From the cell containing the given text, extract its center point as (X, Y) coordinate. 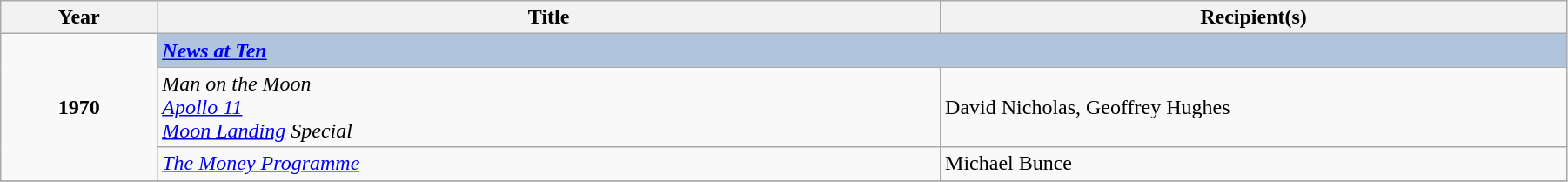
The Money Programme (549, 164)
Michael Bunce (1254, 164)
News at Ten (862, 51)
Year (79, 17)
Recipient(s) (1254, 17)
Title (549, 17)
1970 (79, 107)
Man on the MoonApollo 11Moon Landing Special (549, 107)
David Nicholas, Geoffrey Hughes (1254, 107)
